Find where the given text appears and provide that cell's center as [x, y] coordinate. 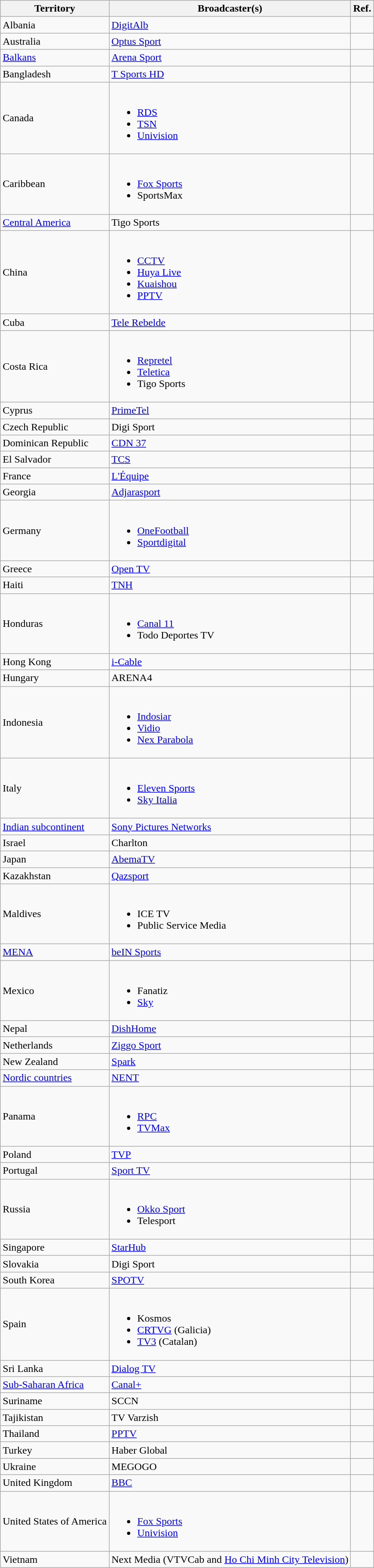
MEGOGO [230, 1467]
Canal+ [230, 1385]
Adjarasport [230, 492]
RDSTSNUnivision [230, 118]
Ukraine [55, 1467]
Portugal [55, 1171]
BBC [230, 1483]
Netherlands [55, 1045]
Nordic countries [55, 1078]
OneFootballSportdigital [230, 531]
Slovakia [55, 1264]
Tajikistan [55, 1418]
RepretelTeleticaTigo Sports [230, 366]
CDN 37 [230, 443]
CCTVHuya LiveKuaishouPPTV [230, 272]
SCCN [230, 1401]
T Sports HD [230, 74]
Spark [230, 1062]
Dominican Republic [55, 443]
RPCTVMax [230, 1116]
New Zealand [55, 1062]
Mexico [55, 991]
Ref. [362, 9]
Russia [55, 1209]
Sri Lanka [55, 1369]
NENT [230, 1078]
Germany [55, 531]
TVP [230, 1154]
Greece [55, 569]
Sony Pictures Networks [230, 826]
Poland [55, 1154]
Panama [55, 1116]
Nepal [55, 1029]
TNH [230, 585]
Georgia [55, 492]
DigitAlb [230, 25]
Australia [55, 41]
Charlton [230, 843]
Territory [55, 9]
Hungary [55, 678]
Costa Rica [55, 366]
IndosiarVidioNex Parabola [230, 722]
France [55, 476]
Vietnam [55, 1559]
KosmosCRTVG (Galicia)TV3 (Catalan) [230, 1324]
Sport TV [230, 1171]
Turkey [55, 1450]
Spain [55, 1324]
Next Media (VTVCab and Ho Chi Minh City Television) [230, 1559]
beIN Sports [230, 952]
Italy [55, 788]
Dialog TV [230, 1369]
PPTV [230, 1434]
Tigo Sports [230, 222]
Suriname [55, 1401]
AbemaTV [230, 859]
Broadcaster(s) [230, 9]
L'Équipe [230, 476]
Eleven SportsSky Italia [230, 788]
Haiti [55, 585]
Honduras [55, 623]
South Korea [55, 1280]
Thailand [55, 1434]
Fox SportsUnivision [230, 1521]
TV Varzish [230, 1418]
Ziggo Sport [230, 1045]
Open TV [230, 569]
Maldives [55, 914]
Israel [55, 843]
DishHome [230, 1029]
MENA [55, 952]
Canal 11Todo Deportes TV [230, 623]
Czech Republic [55, 427]
Fox SportsSportsMax [230, 184]
i-Cable [230, 662]
Japan [55, 859]
Haber Global [230, 1450]
Hong Kong [55, 662]
Singapore [55, 1247]
Cuba [55, 322]
StarHub [230, 1247]
Kazakhstan [55, 876]
TCS [230, 460]
Canada [55, 118]
Cyprus [55, 410]
PrimeTel [230, 410]
El Salvador [55, 460]
Qazsport [230, 876]
Indonesia [55, 722]
Bangladesh [55, 74]
SPOTV [230, 1280]
Okko SportTelesport [230, 1209]
Tele Rebelde [230, 322]
Albania [55, 25]
Central America [55, 222]
FanatizSky [230, 991]
United States of America [55, 1521]
United Kingdom [55, 1483]
Indian subcontinent [55, 826]
Optus Sport [230, 41]
Arena Sport [230, 58]
ARENA4 [230, 678]
Sub-Saharan Africa [55, 1385]
Caribbean [55, 184]
ICE TVPublic Service Media [230, 914]
Balkans [55, 58]
China [55, 272]
